For the text-containing cell, return its midpoint in [x, y] coordinate format. 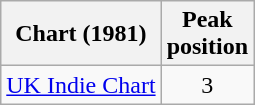
3 [207, 85]
UK Indie Chart [81, 85]
Peakposition [207, 34]
Chart (1981) [81, 34]
